Locate the cell with the specified text and output its (x, y) center coordinate. 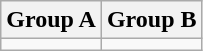
Group A (52, 20)
Group B (152, 20)
